Extract the [x, y] coordinate from the center of the cell holding the provided text.  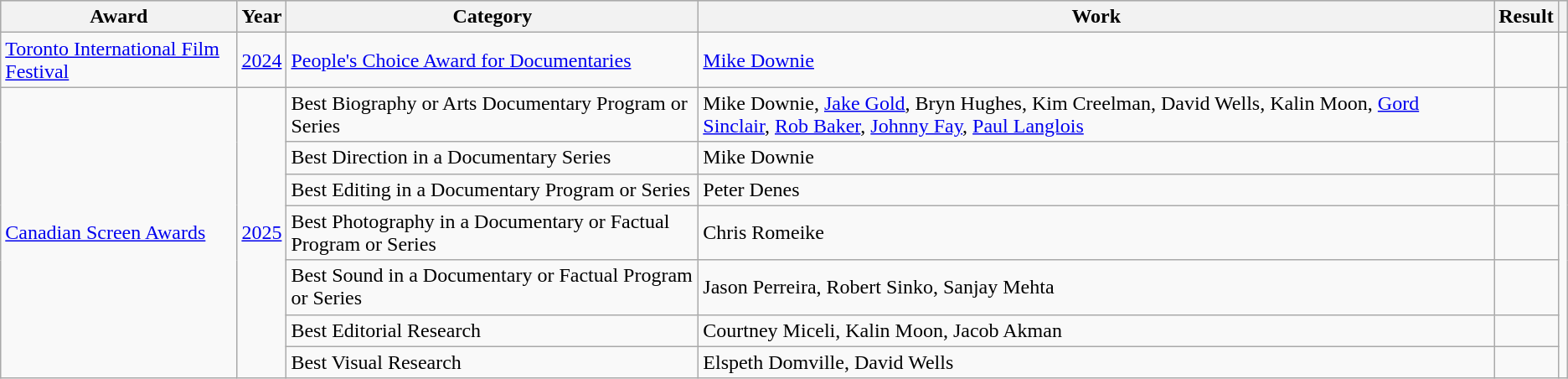
Elspeth Domville, David Wells [1096, 362]
Best Biography or Arts Documentary Program or Series [493, 114]
Peter Denes [1096, 189]
Toronto International Film Festival [119, 60]
Jason Perreira, Robert Sinko, Sanjay Mehta [1096, 287]
Courtney Miceli, Kalin Moon, Jacob Akman [1096, 330]
Best Visual Research [493, 362]
2025 [261, 233]
Best Direction in a Documentary Series [493, 158]
Award [119, 17]
Mike Downie, Jake Gold, Bryn Hughes, Kim Creelman, David Wells, Kalin Moon, Gord Sinclair, Rob Baker, Johnny Fay, Paul Langlois [1096, 114]
People's Choice Award for Documentaries [493, 60]
Year [261, 17]
Work [1096, 17]
Best Sound in a Documentary or Factual Program or Series [493, 287]
Best Editing in a Documentary Program or Series [493, 189]
2024 [261, 60]
Best Editorial Research [493, 330]
Chris Romeike [1096, 233]
Best Photography in a Documentary or Factual Program or Series [493, 233]
Canadian Screen Awards [119, 233]
Result [1526, 17]
Category [493, 17]
